For the text-containing cell, return its midpoint in (x, y) coordinate format. 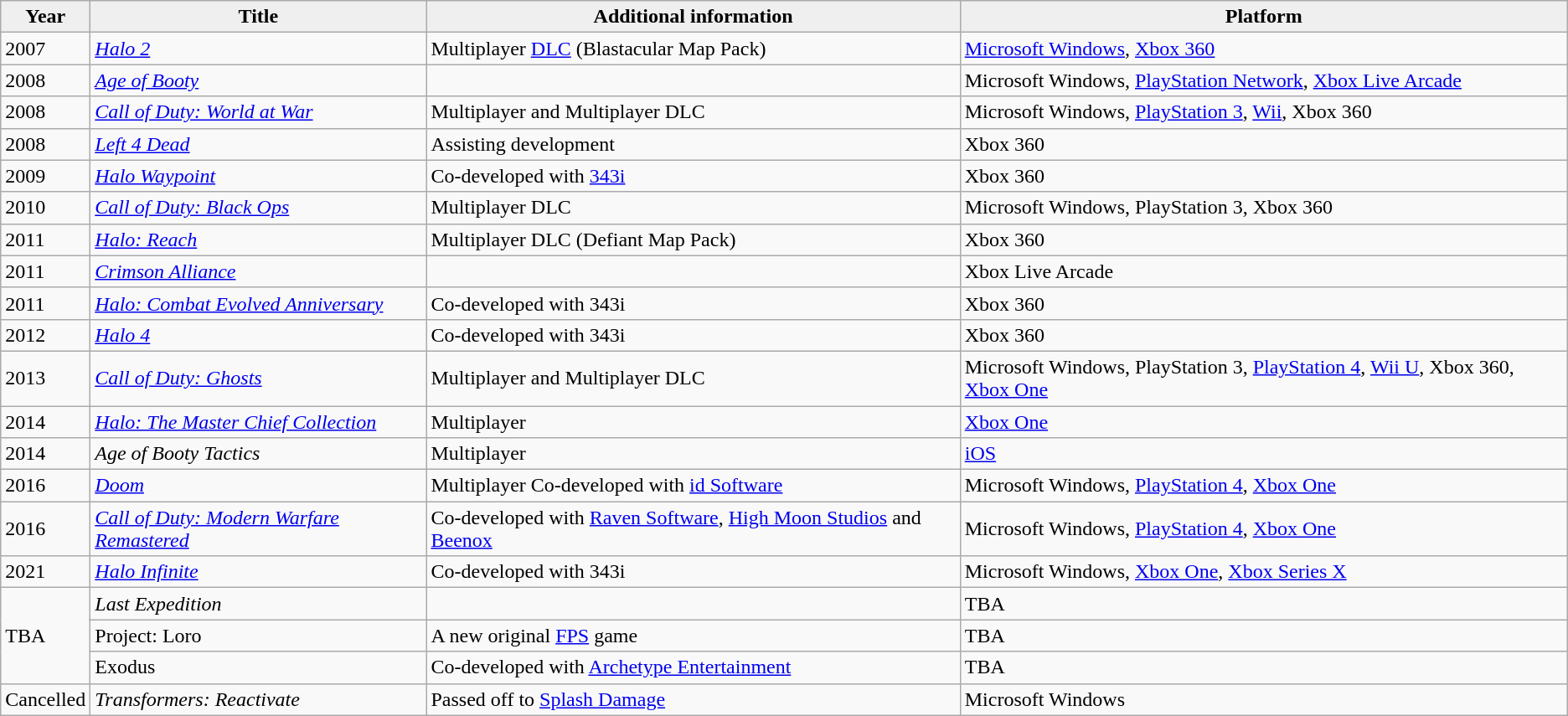
Halo Waypoint (258, 176)
Title (258, 17)
2012 (45, 335)
Call of Duty: World at War (258, 112)
Multiplayer DLC (694, 208)
Microsoft Windows, PlayStation 3, Xbox 360 (1263, 208)
Microsoft Windows, PlayStation Network, Xbox Live Arcade (1263, 80)
Assisting development (694, 144)
Call of Duty: Ghosts (258, 379)
Microsoft Windows (1263, 699)
Microsoft Windows, PlayStation 3, Wii, Xbox 360 (1263, 112)
Halo 4 (258, 335)
Cancelled (45, 699)
Halo: Combat Evolved Anniversary (258, 303)
Transformers: Reactivate (258, 699)
Halo Infinite (258, 572)
A new original FPS game (694, 636)
Project: Loro (258, 636)
Doom (258, 486)
Call of Duty: Modern Warfare Remastered (258, 529)
Age of Booty Tactics (258, 454)
Multiplayer DLC (Blastacular Map Pack) (694, 49)
Multiplayer DLC (Defiant Map Pack) (694, 240)
Halo: Reach (258, 240)
Last Expedition (258, 604)
Left 4 Dead (258, 144)
2013 (45, 379)
Platform (1263, 17)
Co-developed with Raven Software, High Moon Studios and Beenox (694, 529)
Multiplayer Co-developed with id Software (694, 486)
Halo: The Master Chief Collection (258, 421)
Microsoft Windows, Xbox 360 (1263, 49)
Call of Duty: Black Ops (258, 208)
Exodus (258, 667)
Co-developed with Archetype Entertainment (694, 667)
Additional information (694, 17)
Halo 2 (258, 49)
iOS (1263, 454)
2007 (45, 49)
Year (45, 17)
Xbox One (1263, 421)
Microsoft Windows, PlayStation 3, PlayStation 4, Wii U, Xbox 360, Xbox One (1263, 379)
Microsoft Windows, Xbox One, Xbox Series X (1263, 572)
2021 (45, 572)
Passed off to Splash Damage (694, 699)
2010 (45, 208)
Age of Booty (258, 80)
Xbox Live Arcade (1263, 271)
Crimson Alliance (258, 271)
2009 (45, 176)
